Provide the [X, Y] coordinate of the cell's center where the given text is located.  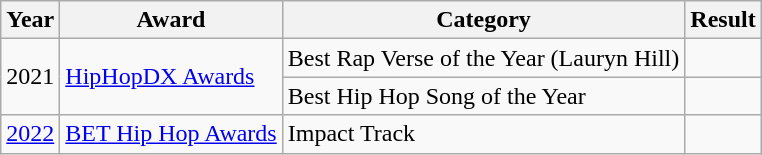
Category [484, 20]
Impact Track [484, 134]
Result [723, 20]
Year [30, 20]
2021 [30, 77]
Best Rap Verse of the Year (Lauryn Hill) [484, 58]
Award [171, 20]
Best Hip Hop Song of the Year [484, 96]
BET Hip Hop Awards [171, 134]
HipHopDX Awards [171, 77]
2022 [30, 134]
